For the text-containing cell, return its midpoint in (X, Y) coordinate format. 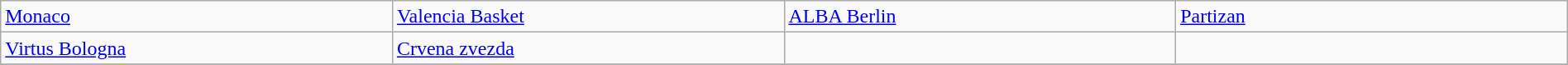
Crvena zvezda (588, 48)
Monaco (197, 17)
Partizan (1372, 17)
Valencia Basket (588, 17)
Virtus Bologna (197, 48)
ALBA Berlin (980, 17)
